Pinpoint the cell where the given text exists, returning its (X, Y) midpoint coordinate. 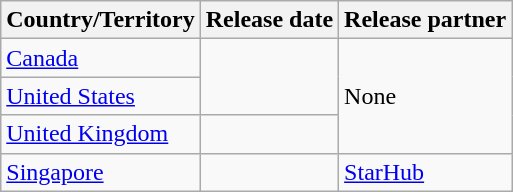
United Kingdom (100, 134)
Country/Territory (100, 20)
Release partner (426, 20)
Canada (100, 58)
Singapore (100, 172)
Release date (269, 20)
None (426, 96)
United States (100, 96)
StarHub (426, 172)
